Pinpoint the cell where the given text exists, returning its (X, Y) midpoint coordinate. 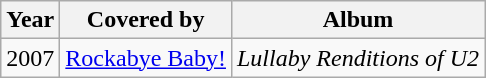
Covered by (146, 20)
Lullaby Renditions of U2 (358, 58)
Year (30, 20)
2007 (30, 58)
Album (358, 20)
Rockabye Baby! (146, 58)
